From the cell containing the given text, extract its center point as [x, y] coordinate. 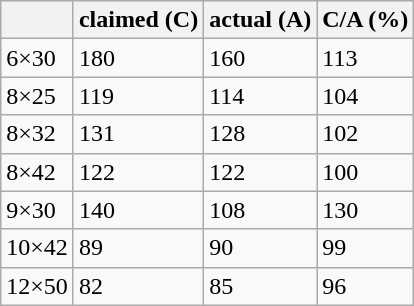
8×25 [38, 96]
85 [260, 286]
102 [366, 134]
90 [260, 248]
82 [138, 286]
C/A (%) [366, 20]
160 [260, 58]
12×50 [38, 286]
100 [366, 172]
113 [366, 58]
130 [366, 210]
8×32 [38, 134]
114 [260, 96]
8×42 [38, 172]
89 [138, 248]
180 [138, 58]
119 [138, 96]
104 [366, 96]
128 [260, 134]
6×30 [38, 58]
108 [260, 210]
10×42 [38, 248]
actual (A) [260, 20]
9×30 [38, 210]
140 [138, 210]
96 [366, 286]
131 [138, 134]
99 [366, 248]
claimed (C) [138, 20]
